Detect which cell encompasses the target text, then output its [X, Y] center coordinate. 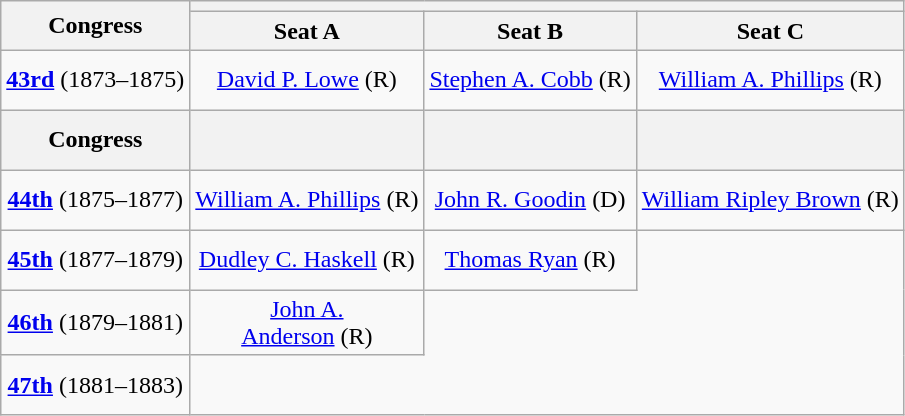
Dudley C. Haskell (R) [307, 260]
46th (1879–1881) [96, 322]
Thomas Ryan (R) [530, 260]
David P. Lowe (R) [307, 80]
John R. Goodin (D) [530, 200]
Stephen A. Cobb (R) [530, 80]
43rd (1873–1875) [96, 80]
John A.Anderson (R) [307, 322]
45th (1877–1879) [96, 260]
44th (1875–1877) [96, 200]
William Ripley Brown (R) [770, 200]
Seat C [770, 31]
Seat A [307, 31]
47th (1881–1883) [96, 385]
Seat B [530, 31]
